For the text-containing cell, return its midpoint in (x, y) coordinate format. 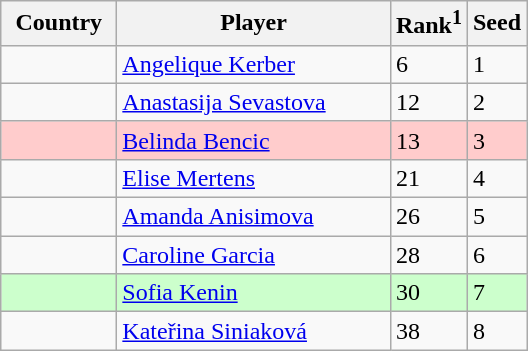
Angelique Kerber (254, 64)
12 (428, 102)
Kateřina Siniaková (254, 331)
Seed (496, 24)
21 (428, 178)
Belinda Bencic (254, 140)
Amanda Anisimova (254, 217)
5 (496, 217)
28 (428, 255)
8 (496, 331)
26 (428, 217)
Caroline Garcia (254, 255)
Elise Mertens (254, 178)
Rank1 (428, 24)
Anastasija Sevastova (254, 102)
3 (496, 140)
7 (496, 293)
Player (254, 24)
1 (496, 64)
Sofia Kenin (254, 293)
38 (428, 331)
4 (496, 178)
13 (428, 140)
Country (59, 24)
2 (496, 102)
30 (428, 293)
